Find where the given text appears and provide that cell's center as [x, y] coordinate. 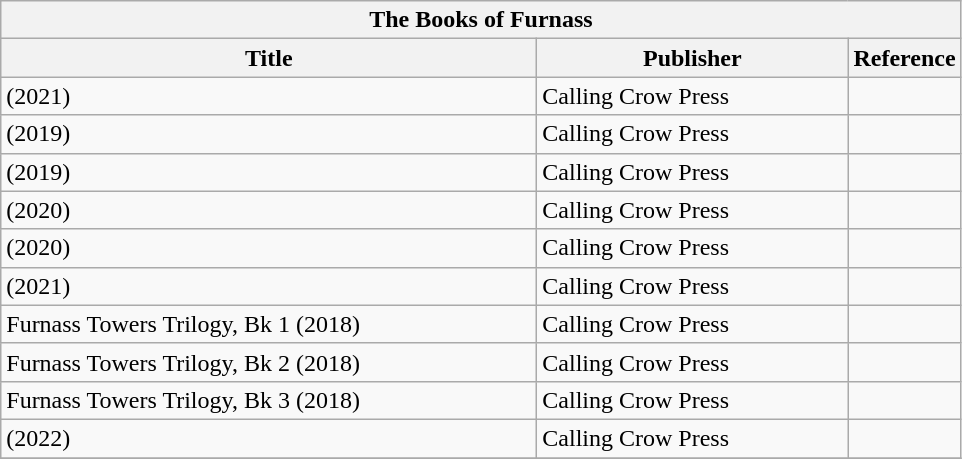
Title [269, 58]
Furnass Towers Trilogy, Bk 2 (2018) [269, 362]
The Books of Furnass [481, 20]
Reference [904, 58]
Furnass Towers Trilogy, Bk 1 (2018) [269, 324]
(2022) [269, 438]
Publisher [692, 58]
Furnass Towers Trilogy, Bk 3 (2018) [269, 400]
